Determine the (x, y) coordinate at the center of the cell enclosing the given text.  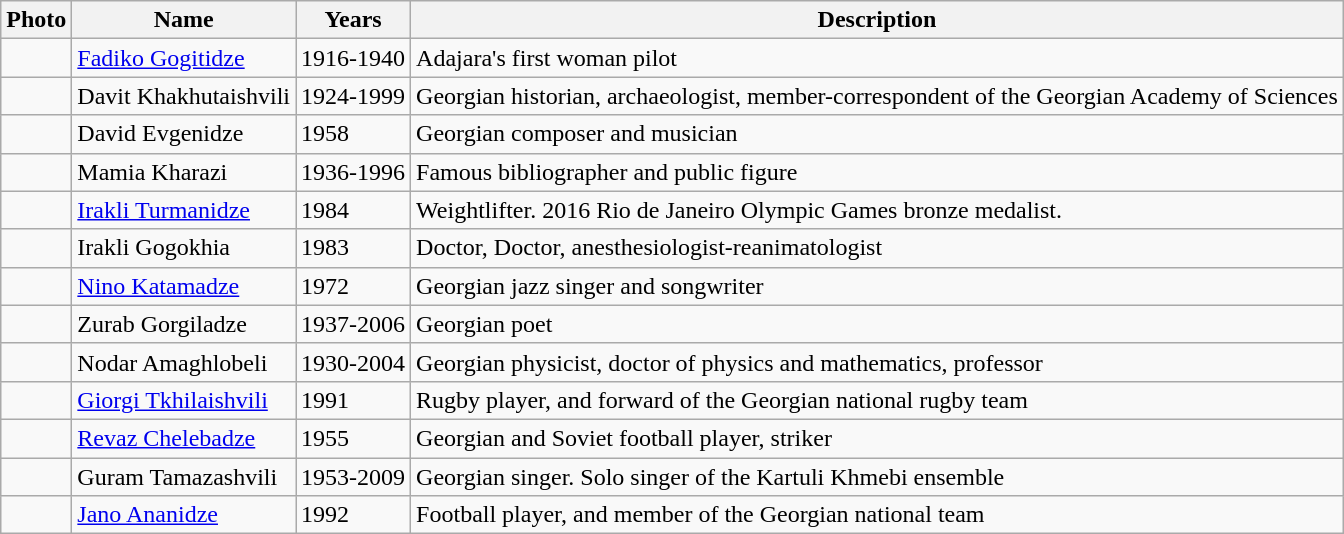
Nino Katamadze (184, 286)
Guram Tamazashvili (184, 477)
1955 (354, 438)
Description (878, 20)
Davit Khakhutaishvili (184, 96)
Georgian historian, archaeologist, member-correspondent of the Georgian Academy of Sciences (878, 96)
Zurab Gorgiladze (184, 324)
1916-1940 (354, 58)
Revaz Chelebadze (184, 438)
1984 (354, 210)
1991 (354, 400)
Georgian singer. Solo singer of the Kartuli Khmebi ensemble (878, 477)
1936-1996 (354, 172)
Georgian jazz singer and songwriter (878, 286)
Rugby player, and forward of the Georgian national rugby team (878, 400)
Weightlifter. 2016 Rio de Janeiro Olympic Games bronze medalist. (878, 210)
Giorgi Tkhilaishvili (184, 400)
Nodar Amaghlobeli (184, 362)
Adajara's first woman pilot (878, 58)
Photo (36, 20)
Famous bibliographer and public figure (878, 172)
1972 (354, 286)
Georgian poet (878, 324)
Georgian physicist, doctor of physics and mathematics, professor (878, 362)
Irakli Gogokhia (184, 248)
Jano Ananidze (184, 515)
Years (354, 20)
Football player, and member of the Georgian national team (878, 515)
Name (184, 20)
Georgian composer and musician (878, 134)
Fadiko Gogitidze (184, 58)
1983 (354, 248)
1992 (354, 515)
Irakli Turmanidze (184, 210)
Mamia Kharazi (184, 172)
David Evgenidze (184, 134)
Georgian and Soviet football player, striker (878, 438)
1958 (354, 134)
1937-2006 (354, 324)
1924-1999 (354, 96)
1930-2004 (354, 362)
1953-2009 (354, 477)
Doctor, Doctor, anesthesiologist-reanimatologist (878, 248)
